For the text-containing cell, return its midpoint in [x, y] coordinate format. 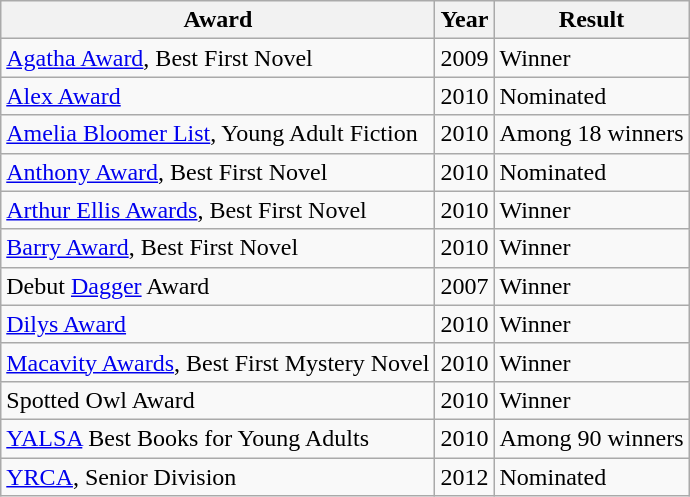
2009 [464, 58]
Debut Dagger Award [218, 286]
Agatha Award, Best First Novel [218, 58]
Anthony Award, Best First Novel [218, 172]
Among 90 winners [592, 438]
YRCA, Senior Division [218, 477]
Among 18 winners [592, 134]
Barry Award, Best First Novel [218, 248]
Result [592, 20]
Dilys Award [218, 324]
YALSA Best Books for Young Adults [218, 438]
2012 [464, 477]
Alex Award [218, 96]
Year [464, 20]
2007 [464, 286]
Amelia Bloomer List, Young Adult Fiction [218, 134]
Award [218, 20]
Arthur Ellis Awards, Best First Novel [218, 210]
Spotted Owl Award [218, 400]
Macavity Awards, Best First Mystery Novel [218, 362]
